Return (x, y) of the center of cell containing provided text 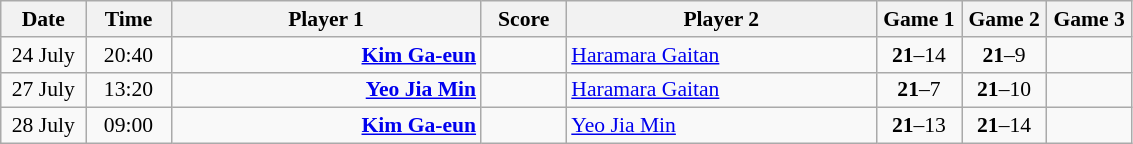
13:20 (128, 90)
Score (524, 19)
Time (128, 19)
21–9 (1004, 55)
24 July (44, 55)
21–13 (918, 126)
Player 1 (326, 19)
27 July (44, 90)
20:40 (128, 55)
Game 2 (1004, 19)
Game 1 (918, 19)
Game 3 (1090, 19)
Date (44, 19)
09:00 (128, 126)
21–10 (1004, 90)
28 July (44, 126)
21–7 (918, 90)
Player 2 (721, 19)
